Scan for the cell matching the given text and deliver its [X, Y] coordinate at center. 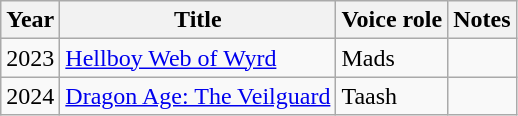
Title [198, 20]
Hellboy Web of Wyrd [198, 58]
Dragon Age: The Veilguard [198, 96]
Year [30, 20]
Voice role [392, 20]
Taash [392, 96]
Notes [482, 20]
Mads [392, 58]
2023 [30, 58]
2024 [30, 96]
